From the cell containing the given text, extract its center point as [X, Y] coordinate. 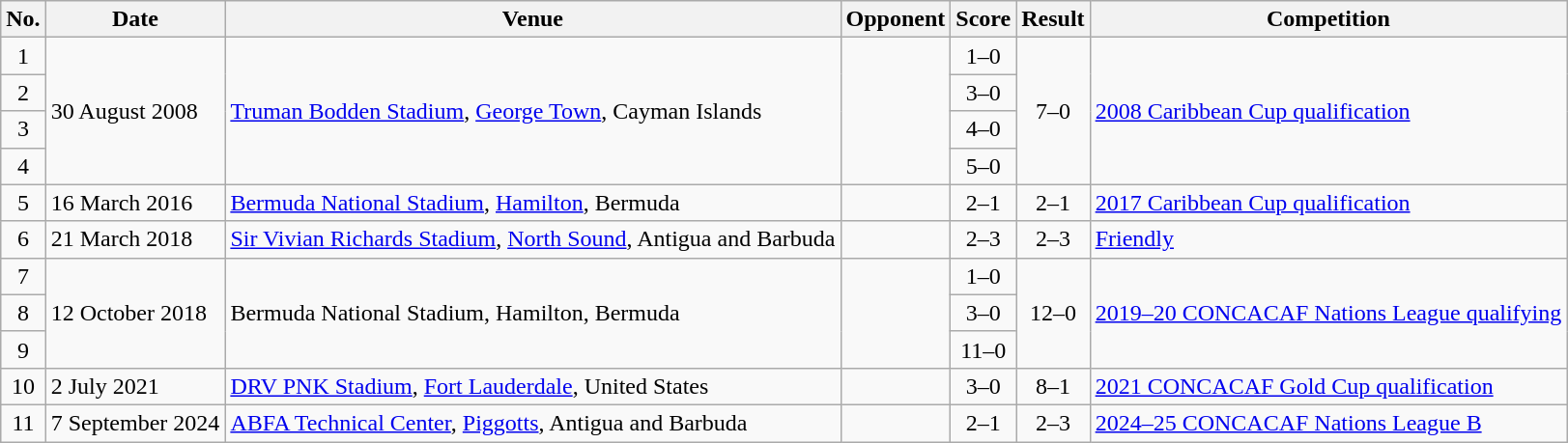
21 March 2018 [135, 239]
8 [23, 313]
10 [23, 386]
30 August 2008 [135, 111]
2017 Caribbean Cup qualification [1328, 203]
11–0 [984, 349]
5 [23, 203]
2 [23, 93]
9 [23, 349]
Truman Bodden Stadium, George Town, Cayman Islands [533, 111]
8–1 [1053, 386]
ABFA Technical Center, Piggotts, Antigua and Barbuda [533, 423]
16 March 2016 [135, 203]
4 [23, 166]
Friendly [1328, 239]
3 [23, 129]
5–0 [984, 166]
7–0 [1053, 111]
2021 CONCACAF Gold Cup qualification [1328, 386]
2 July 2021 [135, 386]
Result [1053, 19]
Sir Vivian Richards Stadium, North Sound, Antigua and Barbuda [533, 239]
11 [23, 423]
12 October 2018 [135, 313]
7 September 2024 [135, 423]
4–0 [984, 129]
6 [23, 239]
2024–25 CONCACAF Nations League B [1328, 423]
2008 Caribbean Cup qualification [1328, 111]
2019–20 CONCACAF Nations League qualifying [1328, 313]
No. [23, 19]
Opponent [896, 19]
DRV PNK Stadium, Fort Lauderdale, United States [533, 386]
7 [23, 276]
Venue [533, 19]
12–0 [1053, 313]
Competition [1328, 19]
Score [984, 19]
Date [135, 19]
1 [23, 56]
